Capture the cell that displays the provided text and extract its (X, Y) central coordinate. 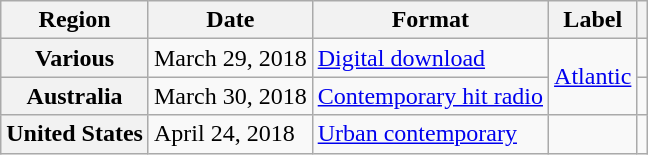
March 30, 2018 (230, 96)
United States (75, 134)
Urban contemporary (430, 134)
Region (75, 20)
Digital download (430, 58)
Contemporary hit radio (430, 96)
Date (230, 20)
April 24, 2018 (230, 134)
Label (593, 20)
Format (430, 20)
March 29, 2018 (230, 58)
Various (75, 58)
Australia (75, 96)
Atlantic (593, 77)
